Capture the cell that displays the provided text and extract its (x, y) central coordinate. 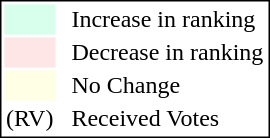
Increase in ranking (168, 19)
Received Votes (168, 119)
(RV) (29, 119)
Decrease in ranking (168, 53)
No Change (168, 85)
